Identify which cell holds the provided text, then report its (x, y) central coordinate. 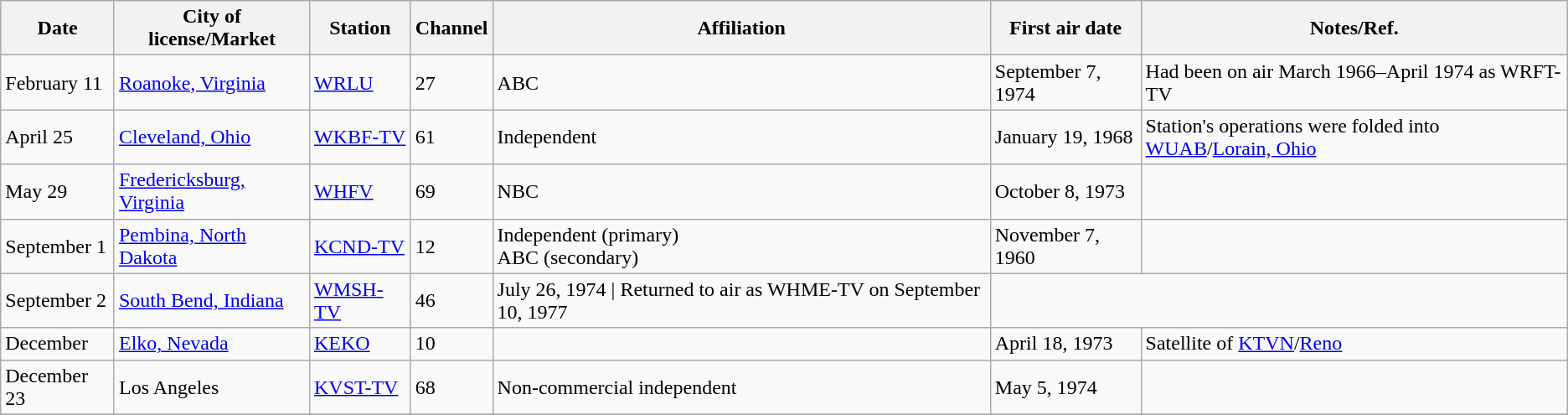
Roanoke, Virginia (211, 82)
November 7, 1960 (1065, 246)
September 7, 1974 (1065, 82)
January 19, 1968 (1065, 137)
First air date (1065, 29)
May 5, 1974 (1065, 387)
46 (451, 300)
Elko, Nevada (211, 344)
July 26, 1974 | Returned to air as WHME-TV on September 10, 1977 (741, 300)
KCND-TV (360, 246)
December 23 (58, 387)
Non-commercial independent (741, 387)
61 (451, 137)
Date (58, 29)
12 (451, 246)
KVST-TV (360, 387)
February 11 (58, 82)
Independent (primary) ABC (secondary) (741, 246)
October 8, 1973 (1065, 191)
Cleveland, Ohio (211, 137)
Pembina, North Dakota (211, 246)
WMSH-TV (360, 300)
Fredericksburg, Virginia (211, 191)
69 (451, 191)
NBC (741, 191)
Independent (741, 137)
68 (451, 387)
City of license/Market (211, 29)
ABC (741, 82)
Los Angeles (211, 387)
Station (360, 29)
Had been on air March 1966–April 1974 as WRFT-TV (1354, 82)
South Bend, Indiana (211, 300)
Satellite of KTVN/Reno (1354, 344)
WHFV (360, 191)
Affiliation (741, 29)
WRLU (360, 82)
April 25 (58, 137)
Notes/Ref. (1354, 29)
KEKO (360, 344)
Channel (451, 29)
September 1 (58, 246)
September 2 (58, 300)
27 (451, 82)
10 (451, 344)
May 29 (58, 191)
WKBF-TV (360, 137)
December (58, 344)
Station's operations were folded into WUAB/Lorain, Ohio (1354, 137)
April 18, 1973 (1065, 344)
